From the cell containing the given text, extract its center point as [x, y] coordinate. 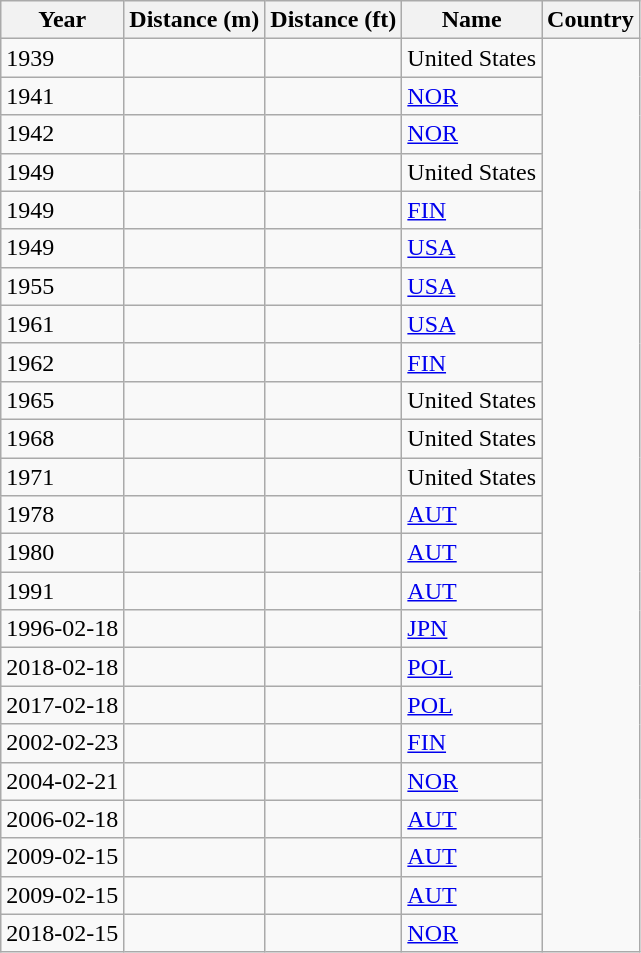
2004-02-21 [62, 781]
1980 [62, 553]
1941 [62, 96]
Year [62, 20]
Country [591, 20]
1962 [62, 362]
1961 [62, 324]
2017-02-18 [62, 705]
1955 [62, 286]
1996-02-18 [62, 629]
1971 [62, 477]
2006-02-18 [62, 819]
1965 [62, 400]
1942 [62, 134]
2018-02-18 [62, 667]
Name [472, 20]
Distance (ft) [334, 20]
1939 [62, 58]
2018-02-15 [62, 933]
1991 [62, 591]
Distance (m) [194, 20]
JPN [472, 629]
1978 [62, 515]
1968 [62, 438]
2002-02-23 [62, 743]
